For the text-containing cell, return its midpoint in [X, Y] coordinate format. 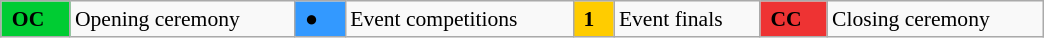
1 [594, 19]
Opening ceremony [182, 19]
Closing ceremony [935, 19]
Event competitions [459, 19]
OC [36, 19]
Event finals [687, 19]
● [320, 19]
CC [794, 19]
